Return the (x, y) coordinate for the center point of the cell that contains the specified text.  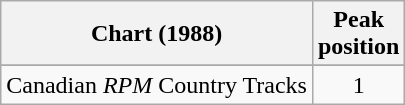
Peakposition (358, 34)
Canadian RPM Country Tracks (157, 85)
1 (358, 85)
Chart (1988) (157, 34)
